Locate the cell with the specified text and output its [x, y] center coordinate. 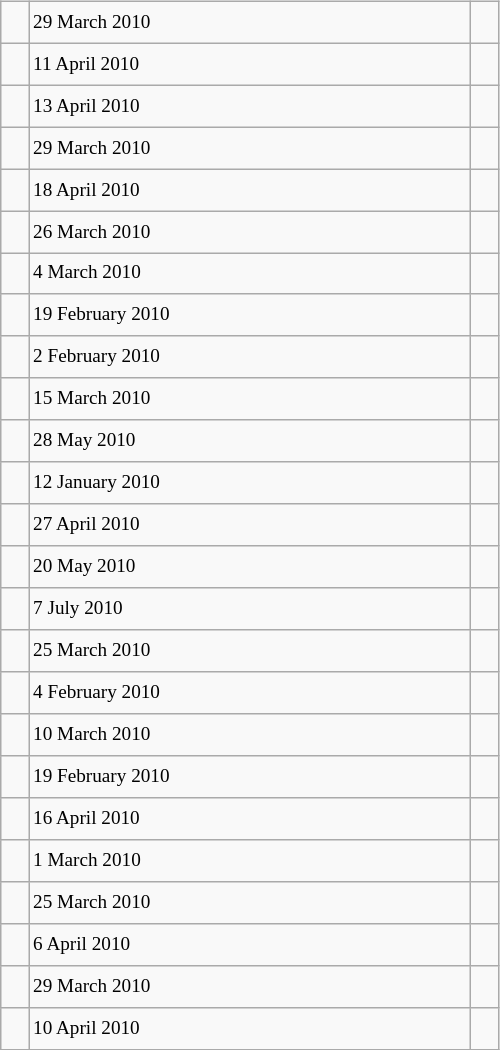
6 April 2010 [249, 944]
26 March 2010 [249, 232]
1 March 2010 [249, 861]
4 March 2010 [249, 274]
16 April 2010 [249, 819]
7 July 2010 [249, 609]
2 February 2010 [249, 357]
28 May 2010 [249, 441]
4 February 2010 [249, 693]
20 May 2010 [249, 567]
10 March 2010 [249, 735]
27 April 2010 [249, 525]
10 April 2010 [249, 1028]
12 January 2010 [249, 483]
15 March 2010 [249, 399]
11 April 2010 [249, 64]
18 April 2010 [249, 190]
13 April 2010 [249, 106]
